Identify which cell holds the provided text, then report its (X, Y) central coordinate. 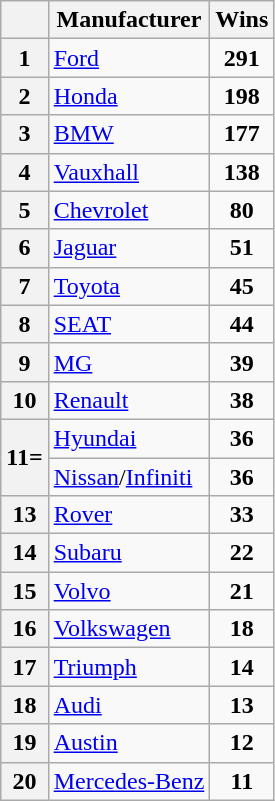
44 (242, 324)
138 (242, 172)
45 (242, 286)
Volvo (129, 591)
10 (24, 400)
MG (129, 362)
5 (24, 210)
Ford (129, 58)
Hyundai (129, 438)
1 (24, 58)
2 (24, 96)
6 (24, 248)
19 (24, 743)
Jaguar (129, 248)
9 (24, 362)
SEAT (129, 324)
3 (24, 134)
38 (242, 400)
11 (242, 781)
Mercedes-Benz (129, 781)
Volkswagen (129, 629)
Manufacturer (129, 20)
Toyota (129, 286)
7 (24, 286)
BMW (129, 134)
177 (242, 134)
291 (242, 58)
Renault (129, 400)
15 (24, 591)
Nissan/Infiniti (129, 477)
4 (24, 172)
Subaru (129, 553)
51 (242, 248)
Rover (129, 515)
Audi (129, 705)
21 (242, 591)
16 (24, 629)
8 (24, 324)
11= (24, 457)
20 (24, 781)
Chevrolet (129, 210)
80 (242, 210)
Wins (242, 20)
Triumph (129, 667)
39 (242, 362)
Austin (129, 743)
12 (242, 743)
22 (242, 553)
198 (242, 96)
33 (242, 515)
Vauxhall (129, 172)
Honda (129, 96)
17 (24, 667)
